Identify which cell holds the provided text, then report its (X, Y) central coordinate. 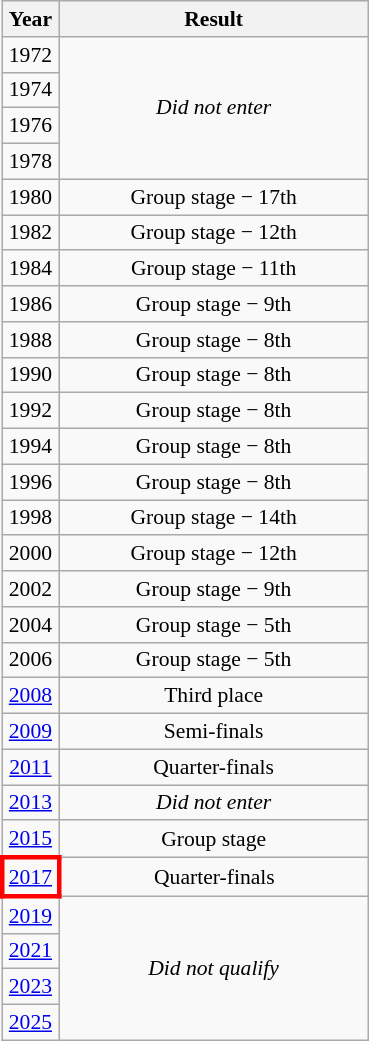
1986 (30, 304)
2025 (30, 1023)
1978 (30, 162)
2013 (30, 803)
2019 (30, 914)
1988 (30, 340)
Group stage − 17th (214, 197)
2011 (30, 767)
1972 (30, 55)
Did not qualify (214, 968)
2015 (30, 840)
2004 (30, 625)
1982 (30, 233)
Group stage (214, 840)
2000 (30, 554)
2021 (30, 951)
1974 (30, 90)
1996 (30, 482)
Year (30, 19)
Group stage − 11th (214, 269)
1976 (30, 126)
Group stage − 14th (214, 518)
Semi-finals (214, 732)
1992 (30, 411)
2017 (30, 878)
1990 (30, 375)
2008 (30, 696)
1984 (30, 269)
2023 (30, 987)
Third place (214, 696)
2006 (30, 660)
1994 (30, 447)
1980 (30, 197)
1998 (30, 518)
Result (214, 19)
2002 (30, 589)
2009 (30, 732)
